Find where the given text appears and provide that cell's center as [X, Y] coordinate. 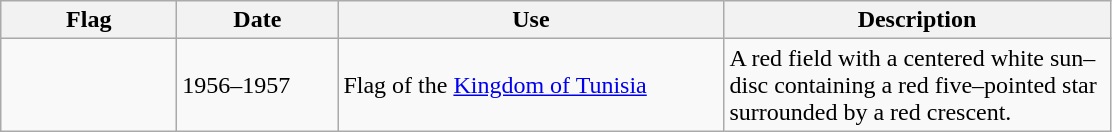
Flag of the Kingdom of Tunisia [531, 85]
Date [258, 20]
1956–1957 [258, 85]
Description [917, 20]
A red field with a centered white sun–disc containing a red five–pointed star surrounded by a red crescent. [917, 85]
Use [531, 20]
Flag [89, 20]
